Scan for the cell matching the given text and deliver its [x, y] coordinate at center. 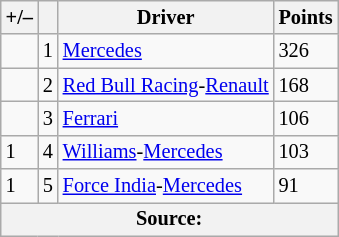
Points [306, 17]
168 [306, 85]
2 [48, 85]
326 [306, 51]
103 [306, 152]
Driver [166, 17]
+/– [20, 17]
5 [48, 186]
Force India-Mercedes [166, 186]
Red Bull Racing-Renault [166, 85]
Source: [170, 219]
Ferrari [166, 118]
3 [48, 118]
106 [306, 118]
91 [306, 186]
Williams-Mercedes [166, 152]
Mercedes [166, 51]
4 [48, 152]
